Output the [X, Y] coordinate of the center of the cell containing the given text.  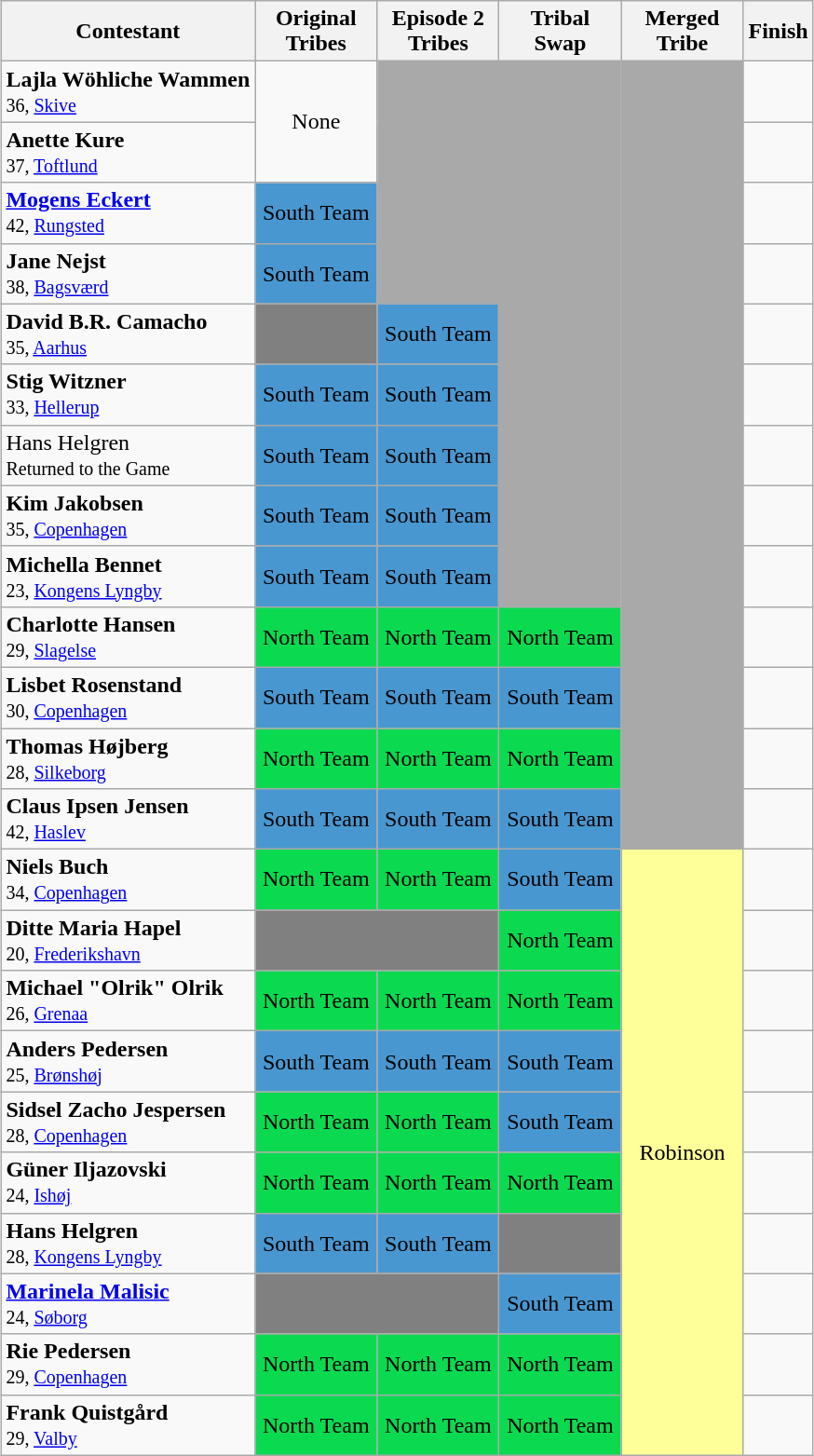
Güner Iljazovski24, Ishøj [129, 1183]
Lajla Wöhliche Wammen36, Skive [129, 91]
Thomas Højberg28, Silkeborg [129, 758]
Marinela Malisic24, Søborg [129, 1304]
Jane Nejst38, Bagsværd [129, 274]
Ditte Maria Hapel20, Frederikshavn [129, 941]
Finish [779, 32]
Sidsel Zacho Jespersen28, Copenhagen [129, 1122]
Niels Buch34, Copenhagen [129, 879]
Hans Helgren28, Kongens Lyngby [129, 1243]
Stig Witzner33, Hellerup [129, 395]
Frank Quistgård29, Valby [129, 1425]
Lisbet Rosenstand30, Copenhagen [129, 697]
Michella Bennet23, Kongens Lyngby [129, 576]
Robinson [682, 1153]
Anette Kure37, Toftlund [129, 153]
Claus Ipsen Jensen42, Haslev [129, 820]
Contestant [129, 32]
None [317, 122]
David B.R. Camacho35, Aarhus [129, 333]
TribalSwap [561, 32]
Mogens Eckert42, Rungsted [129, 212]
Hans HelgrenReturned to the Game [129, 455]
Rie Pedersen29, Copenhagen [129, 1364]
Anders Pedersen25, Brønshøj [129, 1062]
OriginalTribes [317, 32]
Kim Jakobsen35, Copenhagen [129, 516]
MergedTribe [682, 32]
Charlotte Hansen29, Slagelse [129, 637]
Michael "Olrik" Olrik26, Grenaa [129, 1000]
Episode 2Tribes [438, 32]
